From the cell containing the given text, extract its center point as (X, Y) coordinate. 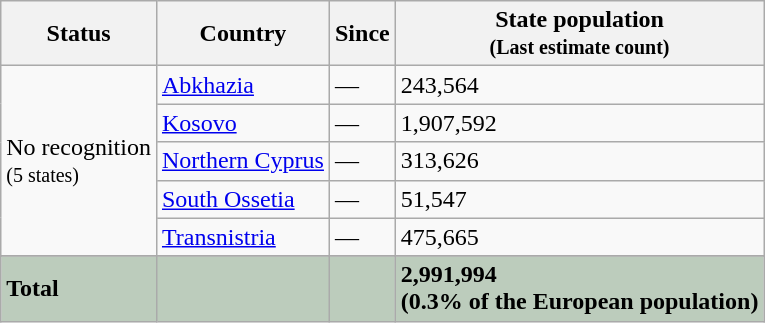
Kosovo (242, 123)
South Ossetia (242, 199)
Status (79, 34)
No recognition (5 states) (79, 161)
475,665 (580, 237)
51,547 (580, 199)
Since (362, 34)
Transnistria (242, 237)
Abkhazia (242, 85)
Country (242, 34)
243,564 (580, 85)
State population(Last estimate count) (580, 34)
313,626 (580, 161)
Total (79, 288)
Northern Cyprus (242, 161)
2,991,994(0.3% of the European population) (580, 288)
1,907,592 (580, 123)
